Capture the cell that displays the provided text and extract its [X, Y] central coordinate. 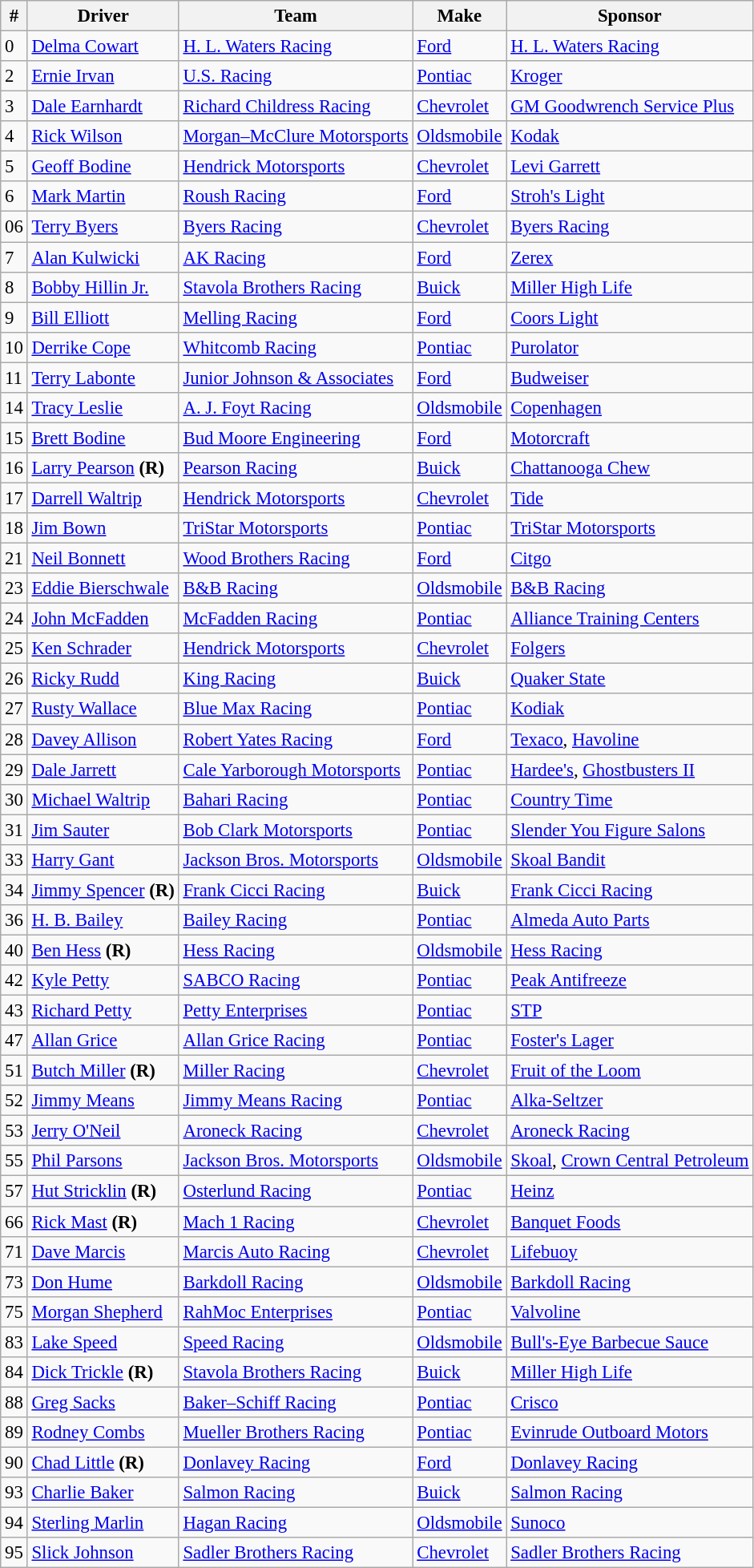
Delma Cowart [103, 46]
Hagan Racing [296, 1523]
Derrike Cope [103, 347]
10 [14, 347]
26 [14, 679]
Zerex [630, 257]
Copenhagen [630, 408]
Phil Parsons [103, 1162]
Almeda Auto Parts [630, 920]
33 [14, 860]
Cale Yarborough Motorsports [296, 770]
Budweiser [630, 378]
90 [14, 1462]
Junior Johnson & Associates [296, 378]
52 [14, 1101]
14 [14, 408]
Rick Mast (R) [103, 1222]
27 [14, 709]
SABCO Racing [296, 980]
Melling Racing [296, 317]
Kroger [630, 76]
Texaco, Havoline [630, 739]
Darrell Waltrip [103, 498]
Peak Antifreeze [630, 980]
Sponsor [630, 16]
29 [14, 770]
U.S. Racing [296, 76]
Davey Allison [103, 739]
43 [14, 1011]
Michael Waltrip [103, 799]
3 [14, 107]
Bahari Racing [296, 799]
06 [14, 227]
A. J. Foyt Racing [296, 408]
Tracy Leslie [103, 408]
Brett Bodine [103, 438]
Dale Jarrett [103, 770]
Rodney Combs [103, 1433]
Skoal Bandit [630, 860]
Harry Gant [103, 860]
Jim Bown [103, 528]
Bailey Racing [296, 920]
Driver [103, 16]
Alliance Training Centers [630, 619]
GM Goodwrench Service Plus [630, 107]
Petty Enterprises [296, 1011]
Terry Labonte [103, 378]
Stroh's Light [630, 196]
0 [14, 46]
21 [14, 559]
Tide [630, 498]
24 [14, 619]
Valvoline [630, 1311]
17 [14, 498]
Coors Light [630, 317]
Bud Moore Engineering [296, 438]
Foster's Lager [630, 1041]
84 [14, 1372]
Neil Bonnett [103, 559]
Butch Miller (R) [103, 1071]
Don Hume [103, 1282]
Whitcomb Racing [296, 347]
9 [14, 317]
23 [14, 588]
Lifebuoy [630, 1251]
Fruit of the Loom [630, 1071]
Slender You Figure Salons [630, 830]
Kodak [630, 136]
Mark Martin [103, 196]
Alka-Seltzer [630, 1101]
75 [14, 1311]
Hardee's, Ghostbusters II [630, 770]
Greg Sacks [103, 1402]
Slick Johnson [103, 1553]
RahMoc Enterprises [296, 1311]
John McFadden [103, 619]
Baker–Schiff Racing [296, 1402]
Chattanooga Chew [630, 468]
8 [14, 287]
Jimmy Means [103, 1101]
15 [14, 438]
Kodiak [630, 709]
Richard Childress Racing [296, 107]
57 [14, 1191]
Bull's-Eye Barbecue Sauce [630, 1342]
Roush Racing [296, 196]
66 [14, 1222]
Sterling Marlin [103, 1523]
5 [14, 167]
83 [14, 1342]
Hut Stricklin (R) [103, 1191]
Ricky Rudd [103, 679]
Bill Elliott [103, 317]
Mach 1 Racing [296, 1222]
Chad Little (R) [103, 1462]
Bob Clark Motorsports [296, 830]
Folgers [630, 649]
34 [14, 890]
Blue Max Racing [296, 709]
Charlie Baker [103, 1493]
55 [14, 1162]
Rick Wilson [103, 136]
AK Racing [296, 257]
Larry Pearson (R) [103, 468]
Miller Racing [296, 1071]
31 [14, 830]
Dale Earnhardt [103, 107]
Geoff Bodine [103, 167]
11 [14, 378]
Ernie Irvan [103, 76]
Quaker State [630, 679]
Allan Grice [103, 1041]
STP [630, 1011]
Jerry O'Neil [103, 1131]
Speed Racing [296, 1342]
Jimmy Means Racing [296, 1101]
2 [14, 76]
McFadden Racing [296, 619]
Morgan–McClure Motorsports [296, 136]
Richard Petty [103, 1011]
Jim Sauter [103, 830]
Osterlund Racing [296, 1191]
Lake Speed [103, 1342]
Country Time [630, 799]
Kyle Petty [103, 980]
51 [14, 1071]
Eddie Bierschwale [103, 588]
Purolator [630, 347]
Marcis Auto Racing [296, 1251]
Dick Trickle (R) [103, 1372]
88 [14, 1402]
Skoal, Crown Central Petroleum [630, 1162]
Wood Brothers Racing [296, 559]
47 [14, 1041]
42 [14, 980]
94 [14, 1523]
Sunoco [630, 1523]
18 [14, 528]
95 [14, 1553]
71 [14, 1251]
73 [14, 1282]
Ken Schrader [103, 649]
53 [14, 1131]
36 [14, 920]
Jimmy Spencer (R) [103, 890]
Crisco [630, 1402]
Heinz [630, 1191]
Morgan Shepherd [103, 1311]
Evinrude Outboard Motors [630, 1433]
7 [14, 257]
Make [460, 16]
Banquet Foods [630, 1222]
Citgo [630, 559]
Allan Grice Racing [296, 1041]
Team [296, 16]
Pearson Racing [296, 468]
Rusty Wallace [103, 709]
30 [14, 799]
H. B. Bailey [103, 920]
40 [14, 950]
25 [14, 649]
# [14, 16]
Robert Yates Racing [296, 739]
Terry Byers [103, 227]
King Racing [296, 679]
Bobby Hillin Jr. [103, 287]
89 [14, 1433]
Alan Kulwicki [103, 257]
4 [14, 136]
Motorcraft [630, 438]
Dave Marcis [103, 1251]
16 [14, 468]
Levi Garrett [630, 167]
28 [14, 739]
Mueller Brothers Racing [296, 1433]
93 [14, 1493]
Ben Hess (R) [103, 950]
6 [14, 196]
